Return (X, Y) of the center of cell containing provided text 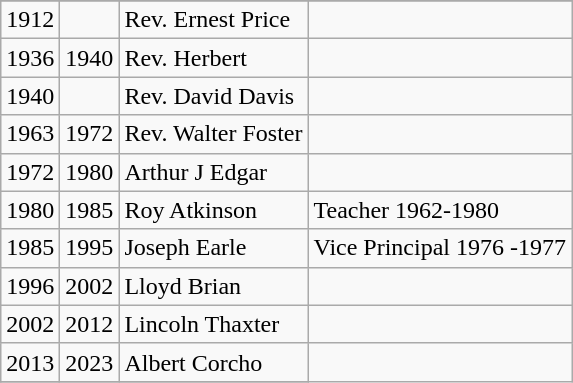
1936 (30, 58)
Vice Principal 1976 -1977 (440, 248)
1912 (30, 20)
Rev. Herbert (214, 58)
Lloyd Brian (214, 286)
Teacher 1962-1980 (440, 210)
Arthur J Edgar (214, 172)
1963 (30, 134)
1995 (90, 248)
Rev. Ernest Price (214, 20)
2012 (90, 324)
2023 (90, 362)
Rev. David Davis (214, 96)
1996 (30, 286)
Joseph Earle (214, 248)
Rev. Walter Foster (214, 134)
Lincoln Thaxter (214, 324)
Albert Corcho (214, 362)
2013 (30, 362)
Roy Atkinson (214, 210)
